From the cell containing the given text, extract its center point as [x, y] coordinate. 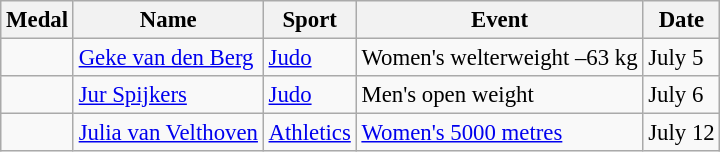
Medal [38, 20]
Jur Spijkers [168, 95]
Geke van den Berg [168, 58]
Women's welterweight –63 kg [500, 58]
Sport [310, 20]
Event [500, 20]
Men's open weight [500, 95]
July 5 [682, 58]
Athletics [310, 133]
Date [682, 20]
July 6 [682, 95]
July 12 [682, 133]
Women's 5000 metres [500, 133]
Julia van Velthoven [168, 133]
Name [168, 20]
